Detect which cell encompasses the target text, then output its (X, Y) center coordinate. 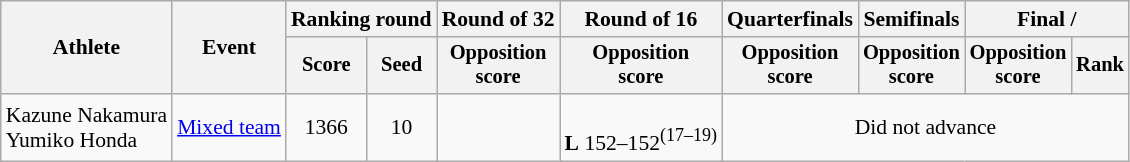
Score (326, 66)
Round of 16 (641, 19)
Seed (402, 66)
Semifinals (912, 19)
Round of 32 (498, 19)
Ranking round (362, 19)
Event (229, 48)
L 152–152(17–19) (641, 128)
Did not advance (926, 128)
Kazune NakamuraYumiko Honda (86, 128)
Rank (1100, 66)
Final / (1047, 19)
Mixed team (229, 128)
10 (402, 128)
Quarterfinals (790, 19)
1366 (326, 128)
Athlete (86, 48)
